Search for the cell housing the specified text and yield its [X, Y] center coordinate. 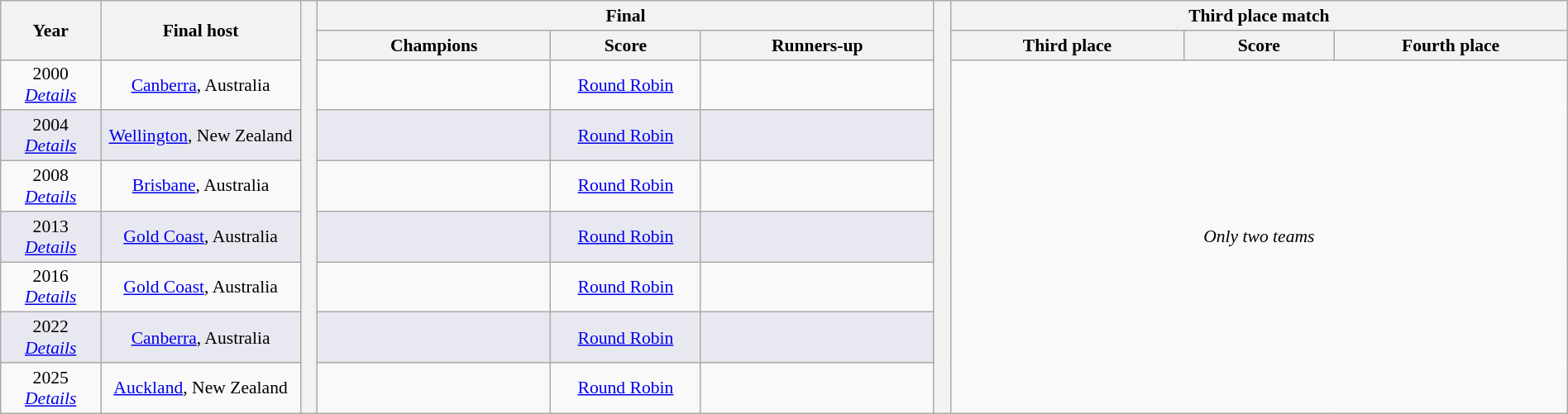
Wellington, New Zealand [201, 136]
2016Details [51, 288]
2008Details [51, 187]
2025Details [51, 388]
Third place match [1259, 16]
Fourth place [1451, 45]
2013Details [51, 236]
Only two teams [1259, 236]
2004Details [51, 136]
Runners-up [817, 45]
Champions [434, 45]
Year [51, 30]
Third place [1067, 45]
2000Details [51, 84]
Auckland, New Zealand [201, 388]
2022Details [51, 337]
Brisbane, Australia [201, 187]
Final host [201, 30]
Final [626, 16]
